Extract the (X, Y) coordinate from the center of the cell holding the provided text.  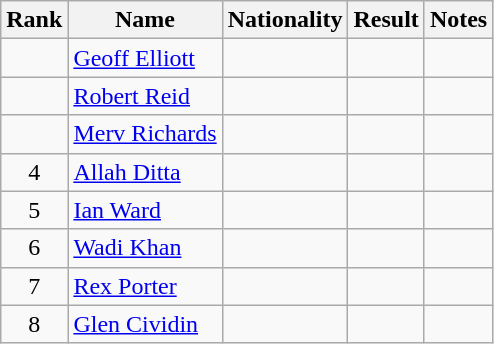
Ian Ward (145, 210)
4 (34, 172)
Rex Porter (145, 286)
5 (34, 210)
Nationality (285, 20)
Robert Reid (145, 96)
Merv Richards (145, 134)
Name (145, 20)
7 (34, 286)
Wadi Khan (145, 248)
Rank (34, 20)
Result (386, 20)
Glen Cividin (145, 324)
Geoff Elliott (145, 58)
Allah Ditta (145, 172)
6 (34, 248)
Notes (458, 20)
8 (34, 324)
